Identify which cell holds the provided text, then report its (x, y) central coordinate. 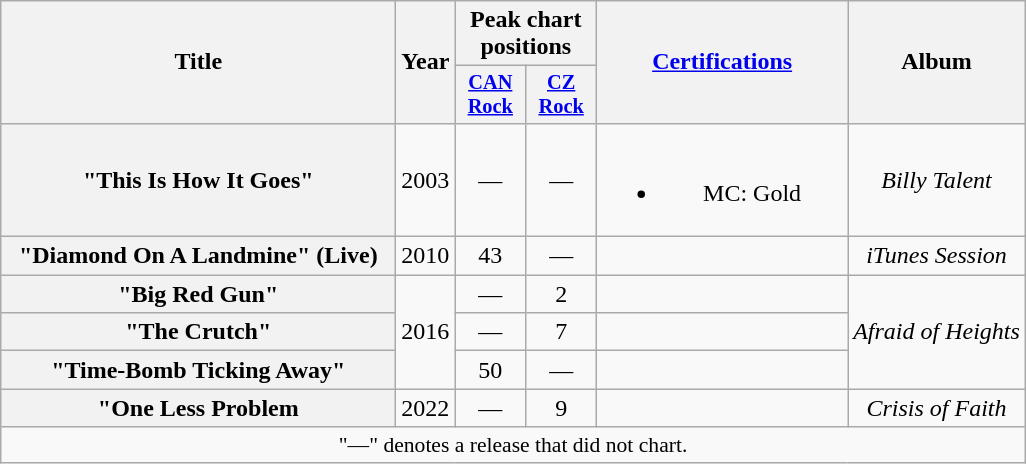
2010 (426, 256)
Title (198, 62)
"Time-Bomb Ticking Away" (198, 370)
Afraid of Heights (937, 332)
Album (937, 62)
Certifications (722, 62)
CANRock (490, 95)
2022 (426, 408)
"This Is How It Goes" (198, 180)
43 (490, 256)
CZRock (562, 95)
"The Crutch" (198, 332)
7 (562, 332)
2003 (426, 180)
iTunes Session (937, 256)
"Big Red Gun" (198, 294)
Peak chart positions (526, 34)
2016 (426, 332)
50 (490, 370)
9 (562, 408)
Billy Talent (937, 180)
Crisis of Faith (937, 408)
MC: Gold (722, 180)
2 (562, 294)
"Diamond On A Landmine" (Live) (198, 256)
"—" denotes a release that did not chart. (514, 445)
"One Less Problem (198, 408)
Year (426, 62)
